Return (x, y) of the center of cell containing provided text 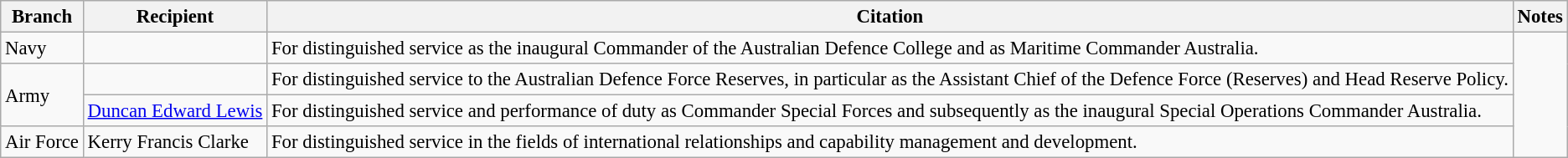
Notes (1540, 17)
For distinguished service in the fields of international relationships and capability management and development. (890, 142)
Recipient (174, 17)
Air Force (42, 142)
Duncan Edward Lewis (174, 111)
For distinguished service as the inaugural Commander of the Australian Defence College and as Maritime Commander Australia. (890, 48)
Army (42, 95)
Kerry Francis Clarke (174, 142)
Citation (890, 17)
Navy (42, 48)
Branch (42, 17)
